Capture the cell that displays the provided text and extract its (X, Y) central coordinate. 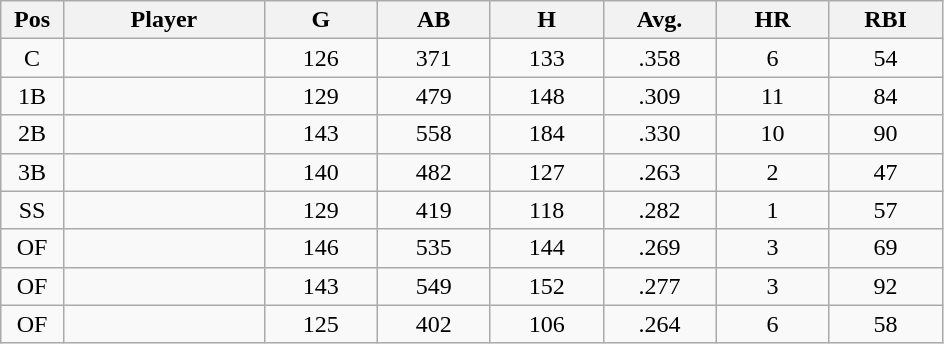
.277 (660, 286)
.282 (660, 210)
1 (772, 210)
.358 (660, 58)
57 (886, 210)
558 (434, 134)
AB (434, 20)
.269 (660, 248)
125 (320, 324)
92 (886, 286)
144 (546, 248)
2B (32, 134)
84 (886, 96)
58 (886, 324)
127 (546, 172)
HR (772, 20)
133 (546, 58)
SS (32, 210)
184 (546, 134)
Player (164, 20)
146 (320, 248)
Pos (32, 20)
10 (772, 134)
2 (772, 172)
549 (434, 286)
Avg. (660, 20)
1B (32, 96)
148 (546, 96)
C (32, 58)
106 (546, 324)
69 (886, 248)
.264 (660, 324)
419 (434, 210)
.263 (660, 172)
402 (434, 324)
371 (434, 58)
152 (546, 286)
RBI (886, 20)
54 (886, 58)
90 (886, 134)
140 (320, 172)
535 (434, 248)
G (320, 20)
479 (434, 96)
47 (886, 172)
11 (772, 96)
3B (32, 172)
482 (434, 172)
H (546, 20)
.330 (660, 134)
.309 (660, 96)
118 (546, 210)
126 (320, 58)
